Determine the (X, Y) coordinate at the center of the cell enclosing the given text.  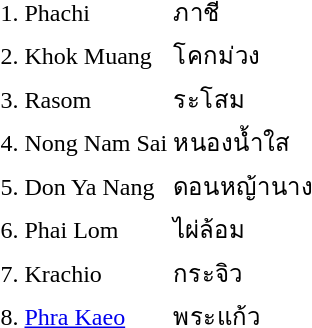
Krachio (96, 273)
Phai Lom (96, 230)
Nong Nam Sai (96, 142)
Rasom (96, 99)
Don Ya Nang (96, 186)
Khok Muang (96, 56)
